From the cell containing the given text, extract its center point as (x, y) coordinate. 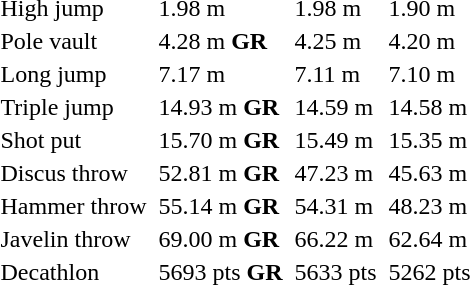
52.81 m GR (220, 173)
69.00 m GR (220, 239)
4.28 m GR (220, 41)
14.59 m (336, 107)
47.23 m (336, 173)
15.49 m (336, 140)
66.22 m (336, 239)
15.70 m GR (220, 140)
54.31 m (336, 206)
14.93 m GR (220, 107)
55.14 m GR (220, 206)
7.11 m (336, 74)
4.25 m (336, 41)
7.17 m (220, 74)
